From the cell containing the given text, extract its center point as [x, y] coordinate. 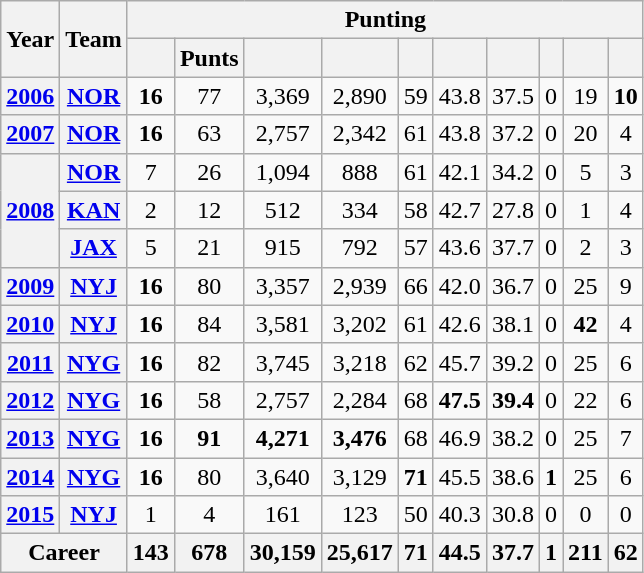
334 [360, 210]
211 [586, 553]
40.3 [460, 515]
10 [626, 96]
42 [586, 324]
47.5 [460, 400]
2009 [30, 286]
123 [360, 515]
Career [64, 553]
3,369 [282, 96]
2015 [30, 515]
21 [209, 248]
42.7 [460, 210]
4,271 [282, 438]
2007 [30, 134]
1,094 [282, 172]
77 [209, 96]
Punting [385, 20]
26 [209, 172]
39.2 [512, 362]
39.4 [512, 400]
915 [282, 248]
22 [586, 400]
45.5 [460, 477]
66 [416, 286]
2,342 [360, 134]
Punts [209, 58]
2,890 [360, 96]
57 [416, 248]
30.8 [512, 515]
82 [209, 362]
3,581 [282, 324]
3,640 [282, 477]
2,939 [360, 286]
JAX [94, 248]
9 [626, 286]
3,129 [360, 477]
38.2 [512, 438]
84 [209, 324]
37.2 [512, 134]
38.1 [512, 324]
45.7 [460, 362]
2011 [30, 362]
44.5 [460, 553]
2,284 [360, 400]
888 [360, 172]
37.5 [512, 96]
3,745 [282, 362]
63 [209, 134]
2014 [30, 477]
143 [150, 553]
3,476 [360, 438]
42.0 [460, 286]
2008 [30, 210]
Year [30, 39]
161 [282, 515]
3,357 [282, 286]
42.6 [460, 324]
678 [209, 553]
59 [416, 96]
46.9 [460, 438]
42.1 [460, 172]
20 [586, 134]
12 [209, 210]
3,218 [360, 362]
792 [360, 248]
30,159 [282, 553]
25,617 [360, 553]
512 [282, 210]
27.8 [512, 210]
KAN [94, 210]
2006 [30, 96]
91 [209, 438]
3,202 [360, 324]
38.6 [512, 477]
Team [94, 39]
36.7 [512, 286]
34.2 [512, 172]
2013 [30, 438]
43.6 [460, 248]
19 [586, 96]
50 [416, 515]
2012 [30, 400]
2010 [30, 324]
